Extract the (X, Y) coordinate from the center of the cell holding the provided text.  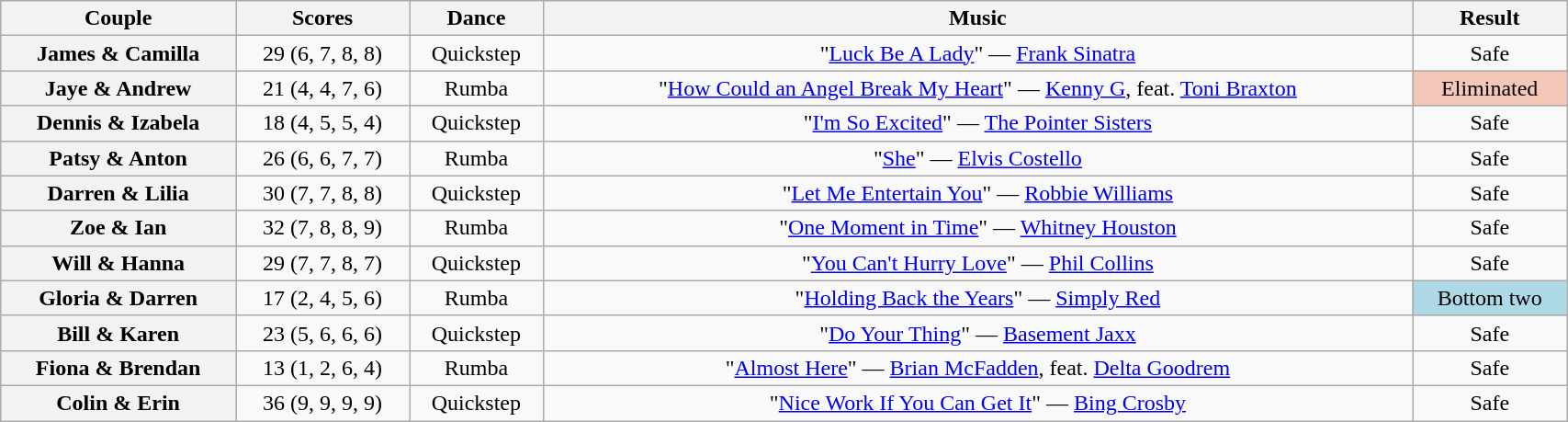
Darren & Lilia (118, 193)
Bill & Karen (118, 333)
Patsy & Anton (118, 158)
Couple (118, 18)
James & Camilla (118, 53)
36 (9, 9, 9, 9) (321, 403)
29 (6, 7, 8, 8) (321, 53)
Zoe & Ian (118, 228)
Jaye & Andrew (118, 88)
Scores (321, 18)
Fiona & Brendan (118, 368)
21 (4, 4, 7, 6) (321, 88)
Eliminated (1490, 88)
"Let Me Entertain You" — Robbie Williams (977, 193)
"Holding Back the Years" — Simply Red (977, 298)
29 (7, 7, 8, 7) (321, 263)
Colin & Erin (118, 403)
18 (4, 5, 5, 4) (321, 123)
Result (1490, 18)
"Do Your Thing" — Basement Jaxx (977, 333)
Dennis & Izabela (118, 123)
23 (5, 6, 6, 6) (321, 333)
"You Can't Hurry Love" — Phil Collins (977, 263)
Gloria & Darren (118, 298)
17 (2, 4, 5, 6) (321, 298)
"She" — Elvis Costello (977, 158)
"How Could an Angel Break My Heart" — Kenny G, feat. Toni Braxton (977, 88)
26 (6, 6, 7, 7) (321, 158)
Dance (476, 18)
"I'm So Excited" — The Pointer Sisters (977, 123)
Will & Hanna (118, 263)
"Almost Here" — Brian McFadden, feat. Delta Goodrem (977, 368)
30 (7, 7, 8, 8) (321, 193)
13 (1, 2, 6, 4) (321, 368)
Music (977, 18)
Bottom two (1490, 298)
32 (7, 8, 8, 9) (321, 228)
"One Moment in Time" — Whitney Houston (977, 228)
"Luck Be A Lady" — Frank Sinatra (977, 53)
"Nice Work If You Can Get It" — Bing Crosby (977, 403)
